Pinpoint the cell where the given text exists, returning its [x, y] midpoint coordinate. 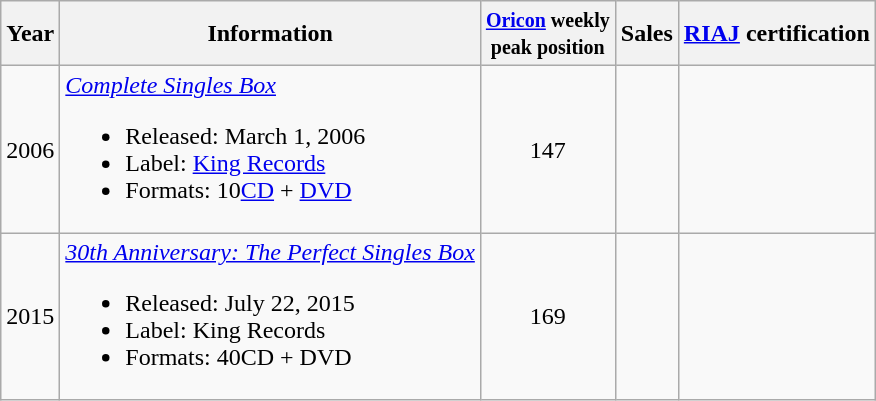
147 [548, 150]
Year [30, 34]
2006 [30, 150]
Information [270, 34]
2015 [30, 316]
30th Anniversary: The Perfect Singles BoxReleased: July 22, 2015Label: King RecordsFormats: 40CD + DVD [270, 316]
Complete Singles BoxReleased: March 1, 2006Label: King RecordsFormats: 10CD + DVD [270, 150]
Sales [646, 34]
Oricon weeklypeak position [548, 34]
RIAJ certification [776, 34]
169 [548, 316]
